Determine the (X, Y) coordinate at the center of the cell enclosing the given text.  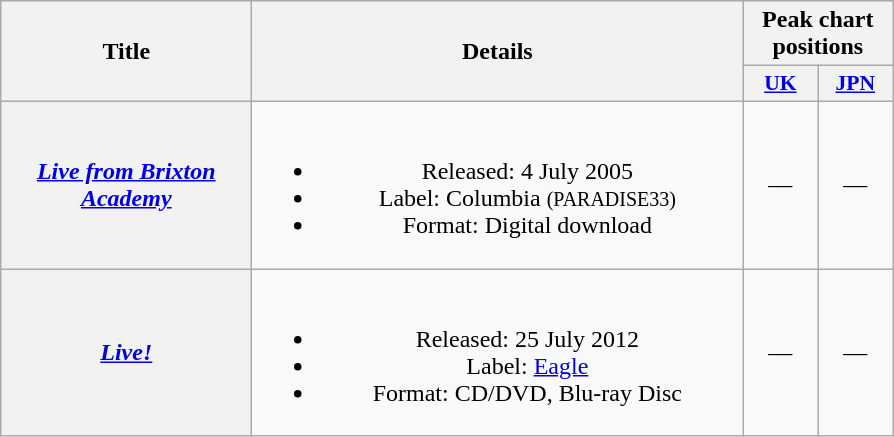
Details (498, 52)
Peak chart positions (818, 34)
Title (126, 52)
UK (780, 84)
Live from Brixton Academy (126, 184)
Released: 4 July 2005Label: Columbia (PARADISE33)Format: Digital download (498, 184)
JPN (856, 84)
Released: 25 July 2012Label: EagleFormat: CD/DVD, Blu-ray Disc (498, 352)
Live! (126, 352)
